For the text-containing cell, return its midpoint in (x, y) coordinate format. 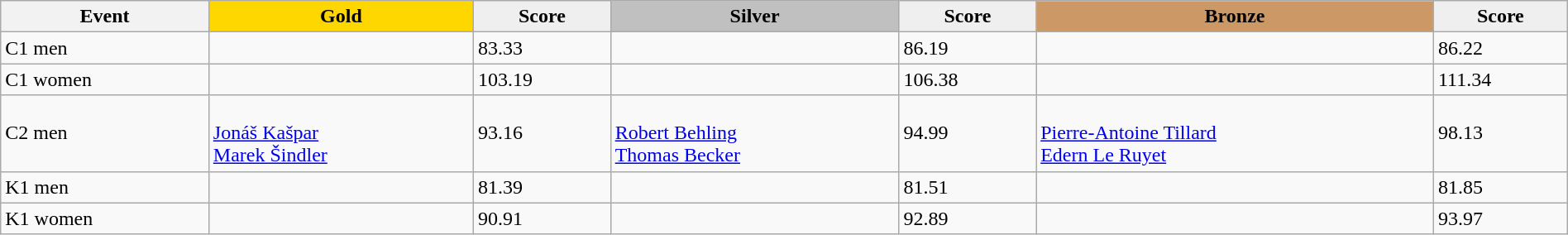
98.13 (1500, 133)
83.33 (543, 48)
106.38 (968, 79)
93.97 (1500, 218)
94.99 (968, 133)
C1 women (105, 79)
K1 women (105, 218)
111.34 (1500, 79)
Bronze (1236, 17)
81.85 (1500, 187)
81.51 (968, 187)
Gold (341, 17)
90.91 (543, 218)
103.19 (543, 79)
86.19 (968, 48)
Robert BehlingThomas Becker (754, 133)
Event (105, 17)
Silver (754, 17)
92.89 (968, 218)
81.39 (543, 187)
Pierre-Antoine TillardEdern Le Ruyet (1236, 133)
93.16 (543, 133)
K1 men (105, 187)
Jonáš KašparMarek Šindler (341, 133)
C2 men (105, 133)
86.22 (1500, 48)
C1 men (105, 48)
